Locate the cell with the specified text and output its [X, Y] center coordinate. 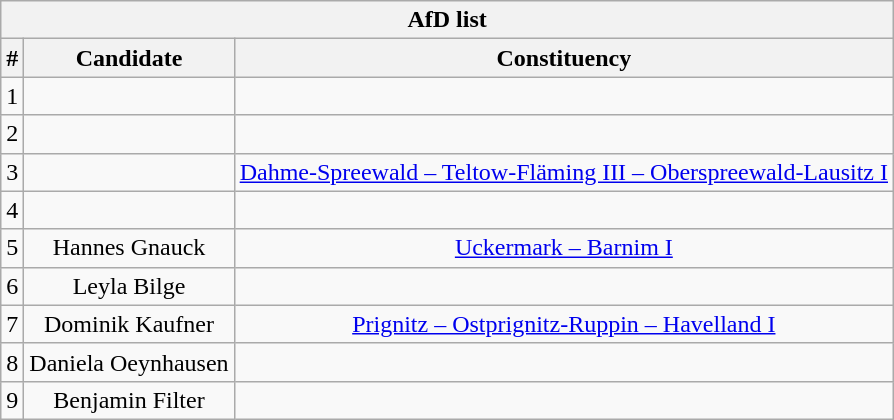
6 [12, 286]
Daniela Oeynhausen [129, 362]
4 [12, 210]
2 [12, 134]
Dahme-Spreewald – Teltow-Fläming III – Oberspreewald-Lausitz I [564, 172]
Hannes Gnauck [129, 248]
# [12, 58]
1 [12, 96]
Candidate [129, 58]
9 [12, 400]
5 [12, 248]
7 [12, 324]
Leyla Bilge [129, 286]
AfD list [448, 20]
Uckermark – Barnim I [564, 248]
Constituency [564, 58]
3 [12, 172]
8 [12, 362]
Dominik Kaufner [129, 324]
Prignitz – Ostprignitz-Ruppin – Havelland I [564, 324]
Benjamin Filter [129, 400]
